For the text-containing cell, return its midpoint in [x, y] coordinate format. 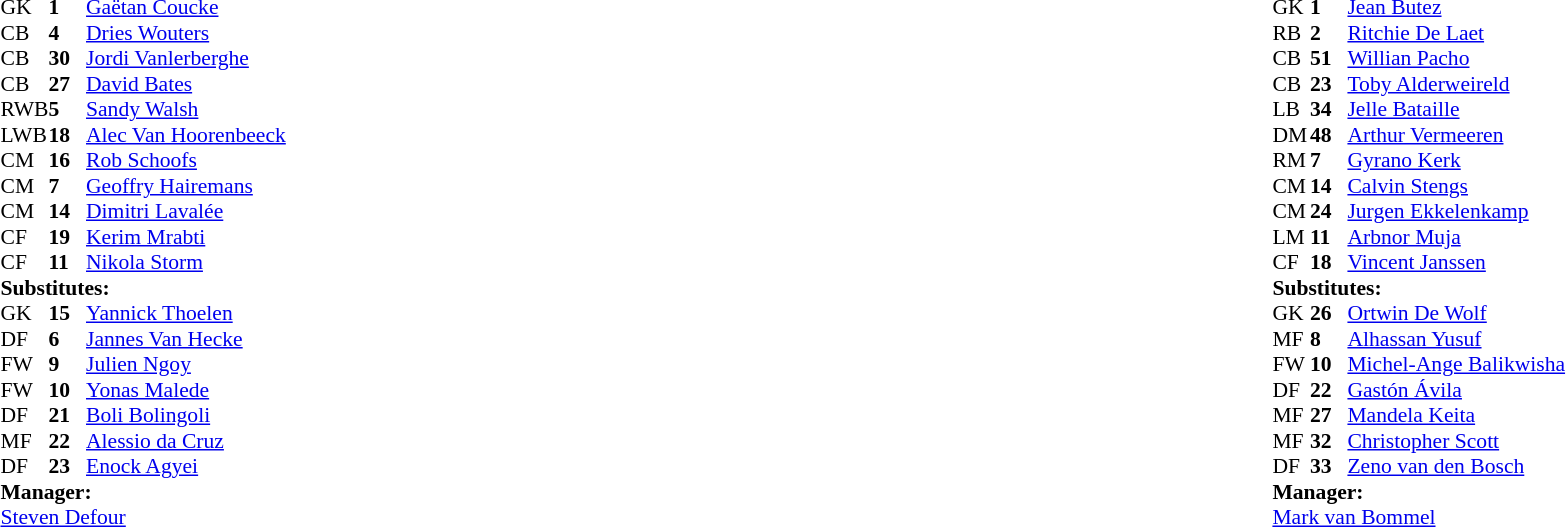
5 [67, 109]
Rob Schoofs [186, 161]
Willian Pacho [1456, 59]
Boli Bolingoli [186, 415]
24 [1329, 211]
9 [67, 365]
51 [1329, 59]
Dries Wouters [186, 33]
Jordi Vanlerberghe [186, 59]
8 [1329, 339]
Dimitri Lavalée [186, 211]
48 [1329, 135]
Jelle Bataille [1456, 109]
30 [67, 59]
Yonas Malede [186, 390]
15 [67, 313]
Nikola Storm [186, 263]
RM [1291, 161]
33 [1329, 467]
Kerim Mrabti [186, 237]
Enock Agyei [186, 467]
LWB [24, 135]
Gyrano Kerk [1456, 161]
Sandy Walsh [186, 109]
Alhassan Yusuf [1456, 339]
LM [1291, 237]
David Bates [186, 84]
Zeno van den Bosch [1456, 467]
Arbnor Muja [1456, 237]
RWB [24, 109]
Michel-Ange Balikwisha [1456, 365]
Arthur Vermeeren [1456, 135]
26 [1329, 313]
Alec Van Hoorenbeeck [186, 135]
Ortwin De Wolf [1456, 313]
32 [1329, 441]
Julien Ngoy [186, 365]
Mandela Keita [1456, 415]
19 [67, 237]
34 [1329, 109]
Vincent Janssen [1456, 263]
16 [67, 161]
RB [1291, 33]
Jannes Van Hecke [186, 339]
Ritchie De Laet [1456, 33]
LB [1291, 109]
Alessio da Cruz [186, 441]
DM [1291, 135]
Gastón Ávila [1456, 390]
Calvin Stengs [1456, 186]
Christopher Scott [1456, 441]
Yannick Thoelen [186, 313]
21 [67, 415]
4 [67, 33]
2 [1329, 33]
Jurgen Ekkelenkamp [1456, 211]
Geoffry Hairemans [186, 186]
Toby Alderweireld [1456, 84]
6 [67, 339]
